Output the (X, Y) coordinate of the center of the cell containing the given text.  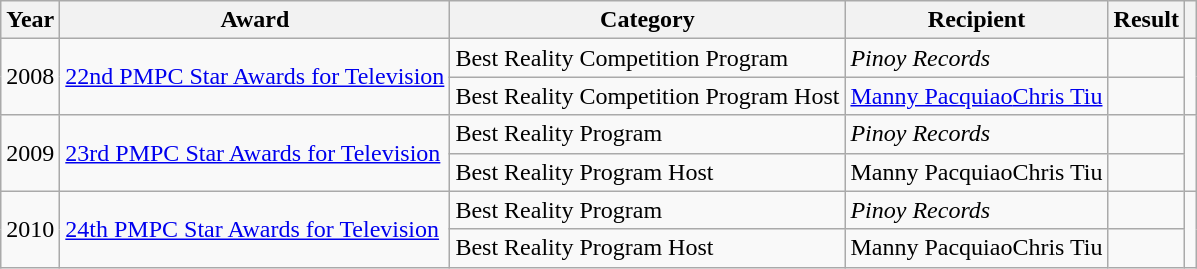
Recipient (976, 20)
2009 (30, 153)
Award (255, 20)
24th PMPC Star Awards for Television (255, 229)
Category (648, 20)
Result (1146, 20)
23rd PMPC Star Awards for Television (255, 153)
22nd PMPC Star Awards for Television (255, 77)
2010 (30, 229)
Best Reality Competition Program (648, 58)
Year (30, 20)
Best Reality Competition Program Host (648, 96)
2008 (30, 77)
